Search for the cell housing the specified text and yield its (X, Y) center coordinate. 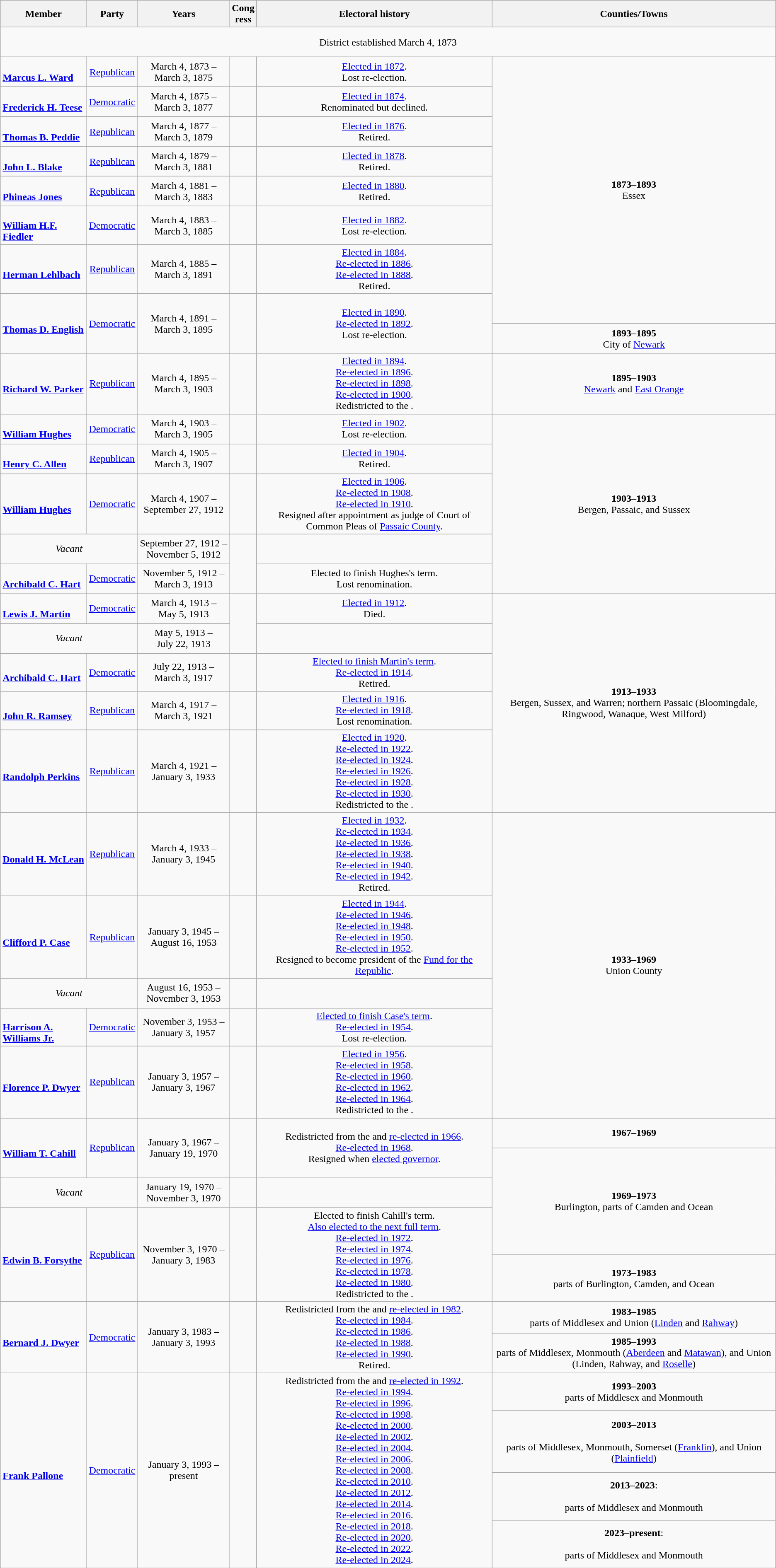
Elected in 1932.Re-elected in 1934.Re-elected in 1936.Re-elected in 1938.Re-elected in 1940.Re-elected in 1942.Retired. (374, 854)
May 5, 1913 –July 22, 1913 (184, 638)
November 3, 1953 –January 3, 1957 (184, 1027)
Elected in 1890.Re-elected in 1892.Lost re-election. (374, 324)
1895–1903Newark and East Orange (634, 384)
1873–1893Essex (634, 191)
Party (112, 14)
Florence P. Dwyer (44, 1082)
1967–1969 (634, 1133)
Elected in 1878.Retired. (374, 162)
March 4, 1903 –March 3, 1905 (184, 429)
March 4, 1891 –March 3, 1895 (184, 324)
Elected in 1872.Lost re-election. (374, 72)
1969–1973Burlington, parts of Camden and Ocean (634, 1201)
January 19, 1970 –November 3, 1970 (184, 1192)
Member (44, 14)
Bernard J. Dwyer (44, 1337)
Redistricted from the and re-elected in 1966.Re-elected in 1968.Resigned when elected governor. (374, 1148)
Elected to finish Case's term.Re-elected in 1954.Lost re-election. (374, 1027)
March 4, 1885 –March 3, 1891 (184, 269)
Elected in 1882.Lost re-election. (374, 225)
John R. Ramsey (44, 710)
William H.F. Fiedler (44, 225)
Elected in 1916.Re-elected in 1918.Lost renomination. (374, 710)
Redistricted from the and re-elected in 1982.Re-elected in 1984.Re-elected in 1986.Re-elected in 1988.Re-elected in 1990.Retired. (374, 1337)
Clifford P. Case (44, 937)
Elected in 1904.Retired. (374, 459)
John L. Blake (44, 162)
Marcus L. Ward (44, 72)
Electoral history (374, 14)
March 4, 1913 –May 5, 1913 (184, 609)
Randolph Perkins (44, 771)
Elected in 1874.Renominated but declined. (374, 102)
Elected in 1876.Retired. (374, 132)
2023–present:parts of Middlesex and Monmouth (634, 1544)
January 3, 1957 –January 3, 1967 (184, 1082)
Donald H. McLean (44, 854)
1973–1983parts of Burlington, Camden, and Ocean (634, 1278)
Thomas D. English (44, 324)
Elected to finish Hughes's term.Lost renomination. (374, 579)
March 4, 1883 –March 3, 1885 (184, 225)
William T. Cahill (44, 1148)
1933–1969Union County (634, 965)
1983–1985parts of Middlesex and Union (Linden and Rahway) (634, 1317)
1913–1933Bergen, Sussex, and Warren; northern Passaic (Bloomingdale, Ringwood, Wanaque, West Milford) (634, 703)
1903–1913Bergen, Passaic, and Sussex (634, 504)
2003–2013parts of Middlesex, Monmouth, Somerset (Franklin), and Union (Plainfield) (634, 1442)
Counties/Towns (634, 14)
Elected in 1956.Re-elected in 1958.Re-elected in 1960.Re-elected in 1962.Re-elected in 1964.Redistricted to the . (374, 1082)
January 3, 1945 –August 16, 1953 (184, 937)
Richard W. Parker (44, 384)
Years (184, 14)
November 3, 1970 –January 3, 1983 (184, 1254)
March 4, 1917 –March 3, 1921 (184, 710)
March 4, 1921 –January 3, 1933 (184, 771)
Frederick H. Teese (44, 102)
November 5, 1912 –March 3, 1913 (184, 579)
1893–1895City of Newark (634, 338)
Harrison A. Williams Jr. (44, 1027)
Elected in 1902.Lost re-election. (374, 429)
Elected in 1920.Re-elected in 1922.Re-elected in 1924.Re-elected in 1926.Re-elected in 1928.Re-elected in 1930.Redistricted to the . (374, 771)
August 16, 1953 –November 3, 1953 (184, 993)
Elected in 1912.Died. (374, 609)
January 3, 1967 –January 19, 1970 (184, 1148)
Elected to finish Martin's term.Re-elected in 1914.Retired. (374, 672)
March 4, 1881 –March 3, 1883 (184, 191)
Elected in 1894.Re-elected in 1896.Re-elected in 1898.Re-elected in 1900.Redistricted to the . (374, 384)
March 4, 1873 –March 3, 1875 (184, 72)
2013–2023:parts of Middlesex and Monmouth (634, 1496)
September 27, 1912 –November 5, 1912 (184, 549)
Frank Pallone (44, 1471)
March 4, 1905 –March 3, 1907 (184, 459)
Phineas Jones (44, 191)
January 3, 1983 –January 3, 1993 (184, 1337)
March 4, 1907 –September 27, 1912 (184, 504)
January 3, 1993 –present (184, 1471)
Henry C. Allen (44, 459)
Herman Lehlbach (44, 269)
Elected in 1880.Retired. (374, 191)
Elected in 1906.Re-elected in 1908.Re-elected in 1910.Resigned after appointment as judge of Court of Common Pleas of Passaic County. (374, 504)
March 4, 1879 –March 3, 1881 (184, 162)
District established March 4, 1873 (388, 42)
March 4, 1877 –March 3, 1879 (184, 132)
July 22, 1913 –March 3, 1917 (184, 672)
Thomas B. Peddie (44, 132)
March 4, 1875 –March 3, 1877 (184, 102)
1993–2003parts of Middlesex and Monmouth (634, 1392)
1985–1993parts of Middlesex, Monmouth (Aberdeen and Matawan), and Union (Linden, Rahway, and Roselle) (634, 1353)
Lewis J. Martin (44, 609)
Congress (243, 14)
March 4, 1933 –January 3, 1945 (184, 854)
Edwin B. Forsythe (44, 1254)
March 4, 1895 –March 3, 1903 (184, 384)
Elected in 1884.Re-elected in 1886.Re-elected in 1888.Retired. (374, 269)
